Return the [X, Y] coordinate for the center point of the cell that contains the specified text.  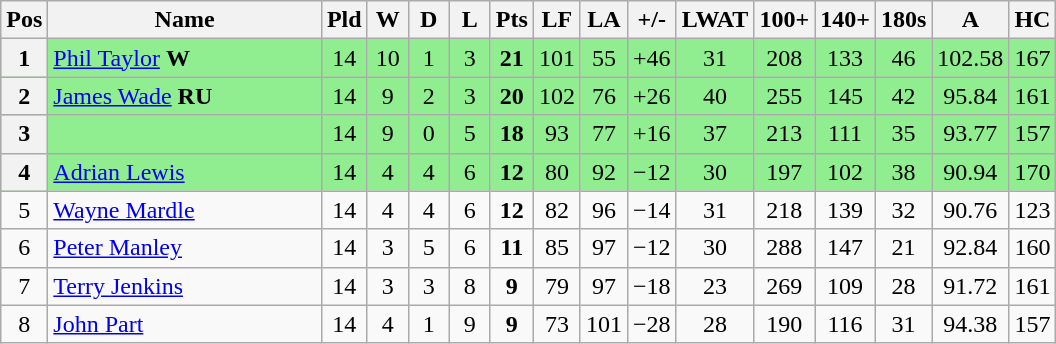
Pld [344, 20]
Terry Jenkins [185, 286]
133 [846, 58]
37 [715, 134]
91.72 [970, 286]
35 [903, 134]
85 [556, 248]
79 [556, 286]
Phil Taylor W [185, 58]
90.76 [970, 210]
Pts [512, 20]
HC [1032, 20]
123 [1032, 210]
76 [604, 96]
+/- [652, 20]
+46 [652, 58]
0 [428, 134]
Peter Manley [185, 248]
LA [604, 20]
102.58 [970, 58]
147 [846, 248]
160 [1032, 248]
190 [784, 324]
James Wade RU [185, 96]
180s [903, 20]
D [428, 20]
197 [784, 172]
167 [1032, 58]
7 [24, 286]
11 [512, 248]
90.94 [970, 172]
140+ [846, 20]
LF [556, 20]
18 [512, 134]
10 [388, 58]
Wayne Mardle [185, 210]
32 [903, 210]
95.84 [970, 96]
73 [556, 324]
93 [556, 134]
A [970, 20]
20 [512, 96]
109 [846, 286]
94.38 [970, 324]
80 [556, 172]
213 [784, 134]
100+ [784, 20]
Pos [24, 20]
+26 [652, 96]
218 [784, 210]
255 [784, 96]
LWAT [715, 20]
116 [846, 324]
−28 [652, 324]
111 [846, 134]
208 [784, 58]
−14 [652, 210]
−18 [652, 286]
42 [903, 96]
96 [604, 210]
Adrian Lewis [185, 172]
40 [715, 96]
145 [846, 96]
139 [846, 210]
92 [604, 172]
288 [784, 248]
93.77 [970, 134]
92.84 [970, 248]
170 [1032, 172]
+16 [652, 134]
Name [185, 20]
L [470, 20]
55 [604, 58]
John Part [185, 324]
W [388, 20]
23 [715, 286]
77 [604, 134]
46 [903, 58]
38 [903, 172]
82 [556, 210]
269 [784, 286]
